Return the (X, Y) coordinate for the center point of the cell that contains the specified text.  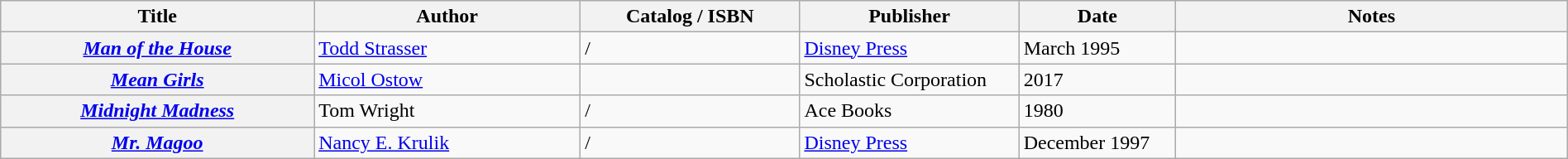
2017 (1097, 79)
December 1997 (1097, 142)
Catalog / ISBN (690, 17)
Publisher (910, 17)
Notes (1372, 17)
Nancy E. Krulik (447, 142)
Midnight Madness (157, 111)
Scholastic Corporation (910, 79)
Title (157, 17)
Todd Strasser (447, 48)
Date (1097, 17)
1980 (1097, 111)
Mr. Magoo (157, 142)
Tom Wright (447, 111)
Man of the House (157, 48)
Mean Girls (157, 79)
Author (447, 17)
Ace Books (910, 111)
March 1995 (1097, 48)
Micol Ostow (447, 79)
